Identify which cell holds the provided text, then report its (x, y) central coordinate. 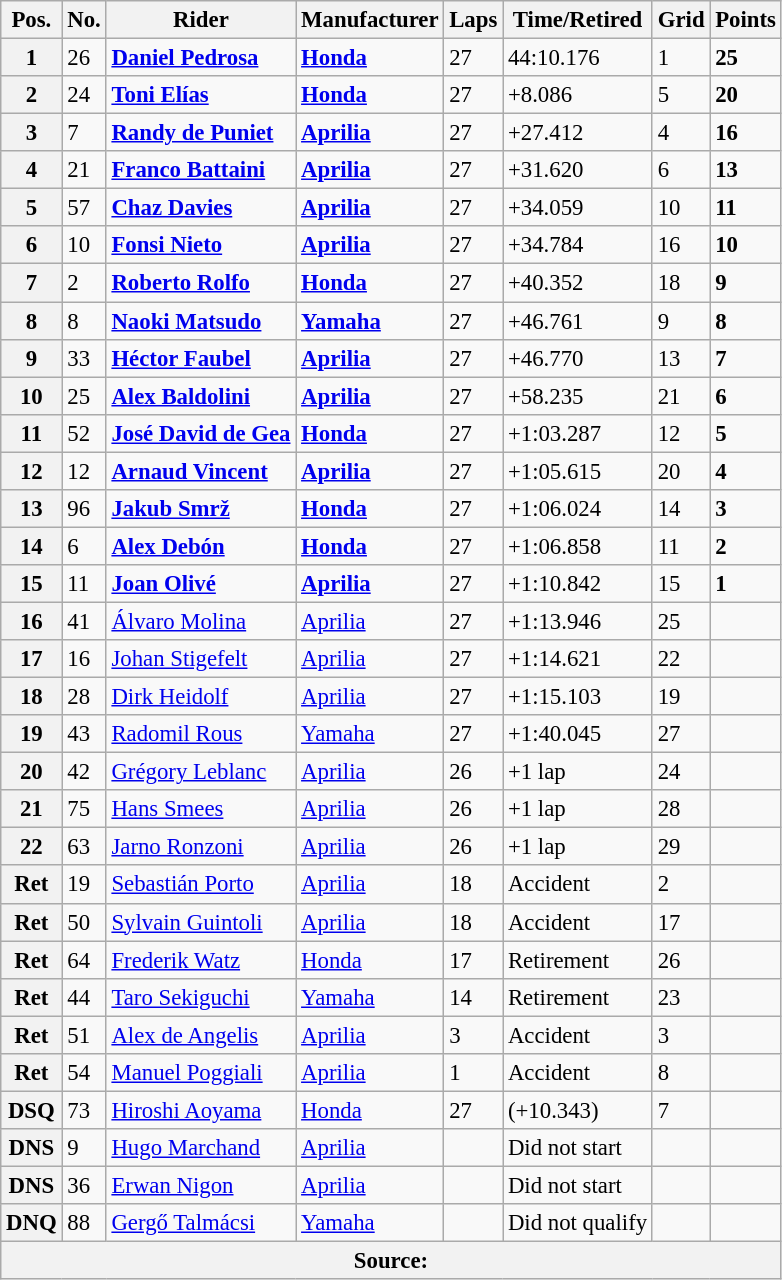
DNQ (32, 1223)
Manufacturer (370, 20)
57 (84, 208)
Jarno Ronzoni (201, 847)
Time/Retired (578, 20)
+8.086 (578, 95)
Taro Sekiguchi (201, 997)
Pos. (32, 20)
No. (84, 20)
Joan Olivé (201, 584)
+31.620 (578, 170)
Manuel Poggiali (201, 1073)
52 (84, 433)
75 (84, 809)
44 (84, 997)
Randy de Puniet (201, 133)
Radomil Rous (201, 734)
33 (84, 358)
Hugo Marchand (201, 1148)
63 (84, 847)
Sylvain Guintoli (201, 922)
Arnaud Vincent (201, 471)
Source: (391, 1261)
50 (84, 922)
+1:15.103 (578, 697)
Hiroshi Aoyama (201, 1110)
+46.761 (578, 321)
+46.770 (578, 358)
+40.352 (578, 283)
Grid (680, 20)
+34.784 (578, 245)
54 (84, 1073)
29 (680, 847)
Alex Baldolini (201, 396)
Naoki Matsudo (201, 321)
73 (84, 1110)
José David de Gea (201, 433)
+1:40.045 (578, 734)
Did not qualify (578, 1223)
Grégory Leblanc (201, 772)
Alex Debón (201, 546)
Roberto Rolfo (201, 283)
Jakub Smrž (201, 509)
42 (84, 772)
DSQ (32, 1110)
(+10.343) (578, 1110)
88 (84, 1223)
+1:03.287 (578, 433)
Frederik Watz (201, 960)
64 (84, 960)
Laps (474, 20)
Franco Battaini (201, 170)
Héctor Faubel (201, 358)
+1:05.615 (578, 471)
Sebastián Porto (201, 885)
Dirk Heidolf (201, 697)
44:10.176 (578, 58)
+1:06.858 (578, 546)
+58.235 (578, 396)
Erwan Nigon (201, 1185)
+27.412 (578, 133)
Alex de Angelis (201, 1035)
Gergő Talmácsi (201, 1223)
23 (680, 997)
Points (746, 20)
+34.059 (578, 208)
+1:06.024 (578, 509)
Johan Stigefelt (201, 659)
43 (84, 734)
Álvaro Molina (201, 621)
36 (84, 1185)
51 (84, 1035)
41 (84, 621)
96 (84, 509)
+1:10.842 (578, 584)
Toni Elías (201, 95)
+1:14.621 (578, 659)
Daniel Pedrosa (201, 58)
Chaz Davies (201, 208)
+1:13.946 (578, 621)
Hans Smees (201, 809)
Rider (201, 20)
Fonsi Nieto (201, 245)
